From the cell containing the given text, extract its center point as (x, y) coordinate. 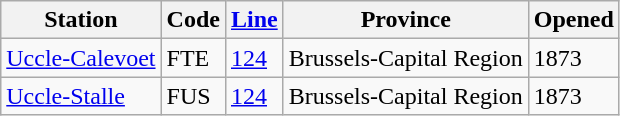
Uccle-Calevoet (81, 58)
Uccle-Stalle (81, 96)
Province (406, 20)
FUS (193, 96)
Line (254, 20)
Station (81, 20)
Code (193, 20)
FTE (193, 58)
Opened (574, 20)
